Pinpoint the cell where the given text exists, returning its (x, y) midpoint coordinate. 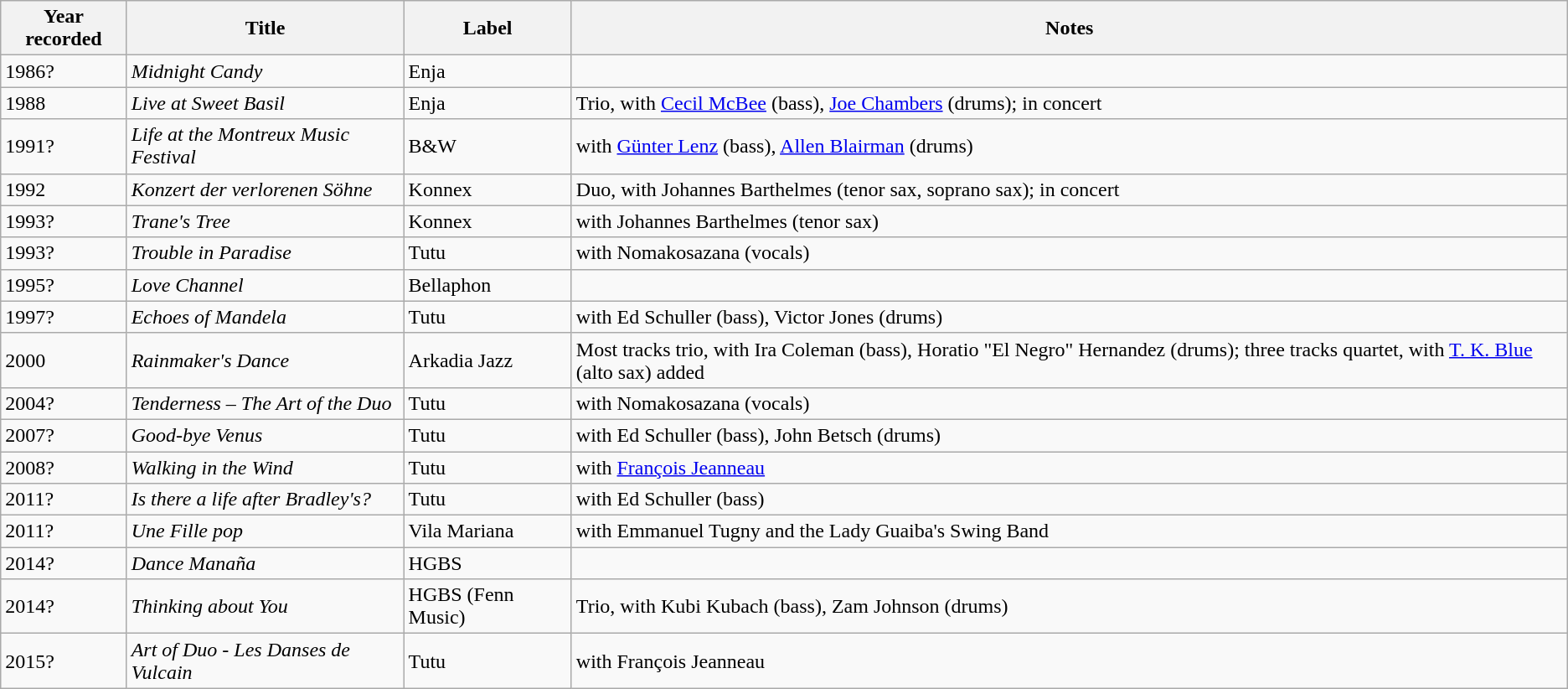
Trio, with Cecil McBee (bass), Joe Chambers (drums); in concert (1069, 103)
Title (265, 28)
Echoes of Mandela (265, 317)
Life at the Montreux Music Festival (265, 146)
2008? (64, 467)
with Günter Lenz (bass), Allen Blairman (drums) (1069, 146)
Most tracks trio, with Ira Coleman (bass), Horatio "El Negro" Hernandez (drums); three tracks quartet, with T. K. Blue (alto sax) added (1069, 360)
1988 (64, 103)
B&W (487, 146)
Art of Duo - Les Danses de Vulcain (265, 661)
Love Channel (265, 285)
Label (487, 28)
Duo, with Johannes Barthelmes (tenor sax, soprano sax); in concert (1069, 189)
2004? (64, 403)
Rainmaker's Dance (265, 360)
1997? (64, 317)
Good-bye Venus (265, 435)
1991? (64, 146)
2007? (64, 435)
1992 (64, 189)
with Emmanuel Tugny and the Lady Guaiba's Swing Band (1069, 531)
Midnight Candy (265, 71)
Live at Sweet Basil (265, 103)
HGBS (487, 563)
1995? (64, 285)
with Johannes Barthelmes (tenor sax) (1069, 221)
Konzert der verlorenen Söhne (265, 189)
Tenderness – The Art of the Duo (265, 403)
Trio, with Kubi Kubach (bass), Zam Johnson (drums) (1069, 607)
Walking in the Wind (265, 467)
Thinking about You (265, 607)
with Ed Schuller (bass), Victor Jones (drums) (1069, 317)
Trouble in Paradise (265, 253)
Arkadia Jazz (487, 360)
Trane's Tree (265, 221)
2015? (64, 661)
Une Fille pop (265, 531)
1986? (64, 71)
with Ed Schuller (bass) (1069, 500)
Dance Manaña (265, 563)
Year recorded (64, 28)
HGBS (Fenn Music) (487, 607)
2000 (64, 360)
Bellaphon (487, 285)
Notes (1069, 28)
with Ed Schuller (bass), John Betsch (drums) (1069, 435)
Vila Mariana (487, 531)
Is there a life after Bradley's? (265, 500)
